Extract the (x, y) coordinate from the center of the cell holding the provided text.  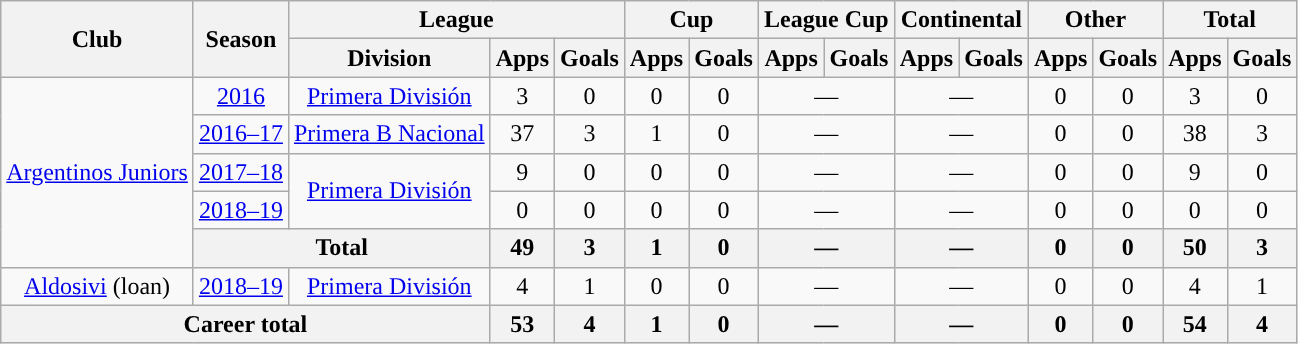
53 (522, 324)
Season (240, 39)
Primera B Nacional (389, 134)
Cup (691, 20)
Club (98, 39)
Argentinos Juniors (98, 172)
League (456, 20)
Other (1095, 20)
League Cup (826, 20)
Career total (246, 324)
38 (1195, 134)
54 (1195, 324)
2016 (240, 96)
37 (522, 134)
2016–17 (240, 134)
Division (389, 58)
49 (522, 248)
Aldosivi (loan) (98, 286)
50 (1195, 248)
Continental (961, 20)
2017–18 (240, 172)
